Find where the given text appears and provide that cell's center as [X, Y] coordinate. 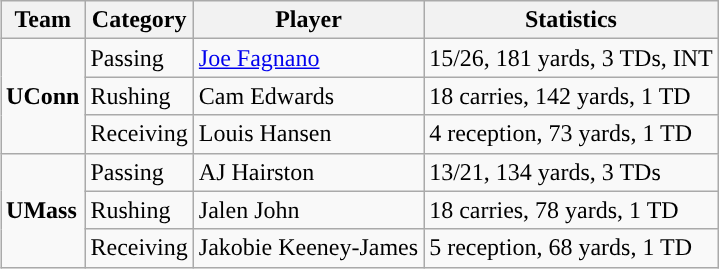
Team [43, 20]
13/21, 134 yards, 3 TDs [572, 172]
Louis Hansen [308, 134]
15/26, 181 yards, 3 TDs, INT [572, 58]
UMass [43, 210]
18 carries, 142 yards, 1 TD [572, 96]
Statistics [572, 20]
Jalen John [308, 210]
Player [308, 20]
5 reception, 68 yards, 1 TD [572, 248]
18 carries, 78 yards, 1 TD [572, 210]
Jakobie Keeney-James [308, 248]
4 reception, 73 yards, 1 TD [572, 134]
UConn [43, 96]
AJ Hairston [308, 172]
Cam Edwards [308, 96]
Category [139, 20]
Joe Fagnano [308, 58]
